Pinpoint the cell where the given text exists, returning its [x, y] midpoint coordinate. 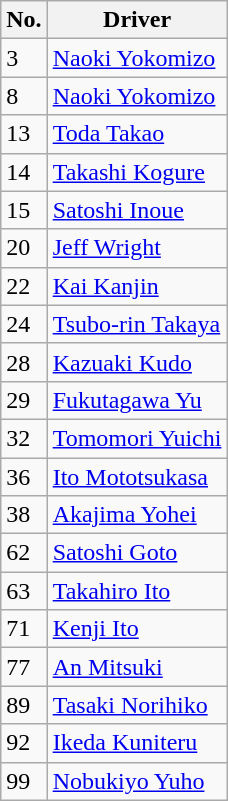
8 [24, 96]
Takashi Kogure [137, 172]
36 [24, 477]
Tomomori Yuichi [137, 438]
Ikeda Kuniteru [137, 743]
92 [24, 743]
Driver [137, 20]
38 [24, 515]
14 [24, 172]
13 [24, 134]
Toda Takao [137, 134]
No. [24, 20]
An Mitsuki [137, 667]
29 [24, 400]
22 [24, 286]
Ito Mototsukasa [137, 477]
Takahiro Ito [137, 591]
Satoshi Inoue [137, 210]
Kenji Ito [137, 629]
Tsubo-rin Takaya [137, 324]
Fukutagawa Yu [137, 400]
Kai Kanjin [137, 286]
15 [24, 210]
62 [24, 553]
Nobukiyo Yuho [137, 781]
32 [24, 438]
71 [24, 629]
89 [24, 705]
Kazuaki Kudo [137, 362]
Akajima Yohei [137, 515]
28 [24, 362]
3 [24, 58]
20 [24, 248]
Tasaki Norihiko [137, 705]
63 [24, 591]
24 [24, 324]
Jeff Wright [137, 248]
99 [24, 781]
Satoshi Goto [137, 553]
77 [24, 667]
